Detect which cell encompasses the target text, then output its [X, Y] center coordinate. 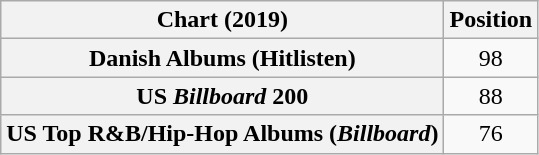
US Top R&B/Hip-Hop Albums (Billboard) [222, 134]
98 [491, 58]
Danish Albums (Hitlisten) [222, 58]
76 [491, 134]
US Billboard 200 [222, 96]
Position [491, 20]
88 [491, 96]
Chart (2019) [222, 20]
